Provide the [x, y] coordinate of the cell's center where the given text is located.  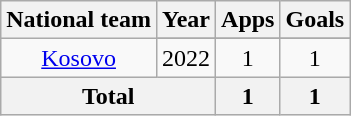
Goals [315, 20]
Total [108, 96]
Kosovo [79, 58]
2022 [186, 58]
Apps [248, 20]
National team [79, 20]
Year [186, 20]
